From the cell containing the given text, extract its center point as [x, y] coordinate. 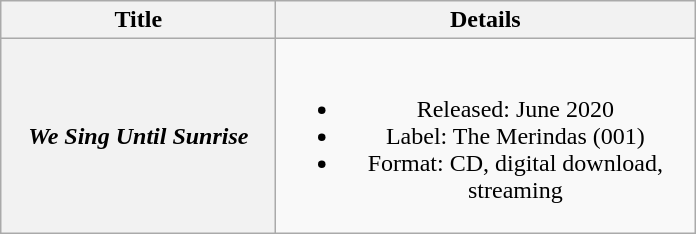
Title [138, 20]
Details [486, 20]
We Sing Until Sunrise [138, 136]
Released: June 2020Label: The Merindas (001)Format: CD, digital download, streaming [486, 136]
